Locate the cell with the specified text and output its (X, Y) center coordinate. 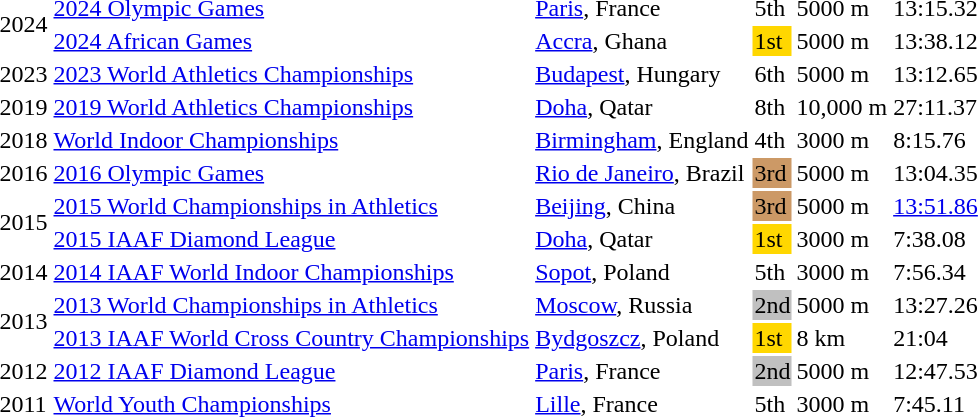
2014 IAAF World Indoor Championships (292, 272)
Birmingham, England (642, 140)
Sopot, Poland (642, 272)
2016 Olympic Games (292, 173)
2015 IAAF Diamond League (292, 239)
2019 World Athletics Championships (292, 107)
8th (772, 107)
2013 IAAF World Cross Country Championships (292, 338)
4th (772, 140)
2023 World Athletics Championships (292, 74)
Moscow, Russia (642, 305)
2024 African Games (292, 41)
Budapest, Hungary (642, 74)
5th (772, 272)
Paris, France (642, 371)
2013 World Championships in Athletics (292, 305)
10,000 m (842, 107)
Accra, Ghana (642, 41)
8 km (842, 338)
Beijing, China (642, 206)
Bydgoszcz, Poland (642, 338)
6th (772, 74)
World Indoor Championships (292, 140)
2015 World Championships in Athletics (292, 206)
Rio de Janeiro, Brazil (642, 173)
2012 IAAF Diamond League (292, 371)
